Extract the [X, Y] coordinate from the center of the cell holding the provided text.  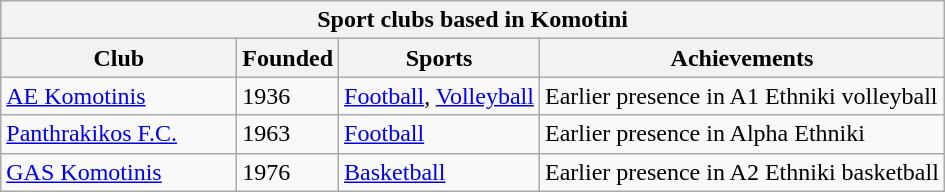
1963 [288, 134]
Basketball [440, 172]
Sports [440, 58]
Earlier presence in Alpha Ethniki [742, 134]
Achievements [742, 58]
Football [440, 134]
Panthrakikos F.C. [119, 134]
Football, Volleyball [440, 96]
GAS Komotinis [119, 172]
Earlier presence in A2 Ethniki basketball [742, 172]
Club [119, 58]
Earlier presence in A1 Ethniki volleyball [742, 96]
Sport clubs based in Komotini [473, 20]
Founded [288, 58]
1976 [288, 172]
1936 [288, 96]
AE Komotinis [119, 96]
